Return [x, y] of the center of cell containing provided text 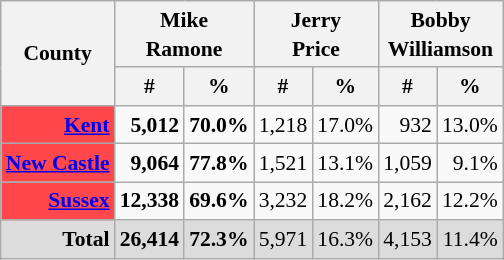
5,971 [284, 239]
70.0% [218, 125]
2,162 [408, 201]
18.2% [345, 201]
County [58, 53]
4,153 [408, 239]
72.3% [218, 239]
9,064 [150, 163]
13.1% [345, 163]
932 [408, 125]
Kent [58, 125]
1,218 [284, 125]
12,338 [150, 201]
JerryPrice [316, 34]
MikeRamone [184, 34]
26,414 [150, 239]
BobbyWilliamson [440, 34]
1,521 [284, 163]
Sussex [58, 201]
Total [58, 239]
16.3% [345, 239]
12.2% [470, 201]
9.1% [470, 163]
13.0% [470, 125]
3,232 [284, 201]
17.0% [345, 125]
69.6% [218, 201]
1,059 [408, 163]
77.8% [218, 163]
5,012 [150, 125]
11.4% [470, 239]
New Castle [58, 163]
